Extract the (X, Y) coordinate from the center of the cell holding the provided text.  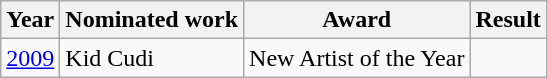
Nominated work (152, 20)
2009 (30, 58)
Year (30, 20)
Kid Cudi (152, 58)
Result (508, 20)
New Artist of the Year (357, 58)
Award (357, 20)
